Scan for the cell matching the given text and deliver its [X, Y] coordinate at center. 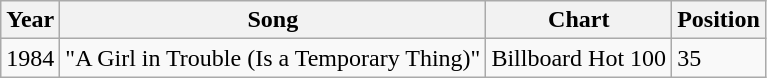
Chart [579, 20]
35 [719, 58]
Billboard Hot 100 [579, 58]
1984 [30, 58]
Position [719, 20]
Song [273, 20]
Year [30, 20]
"A Girl in Trouble (Is a Temporary Thing)" [273, 58]
